For the text-containing cell, return its midpoint in [x, y] coordinate format. 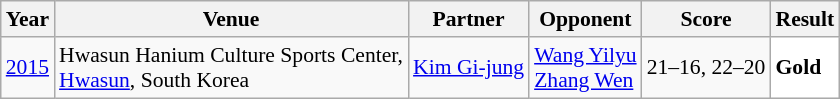
Opponent [586, 19]
21–16, 22–20 [706, 68]
Kim Gi-jung [468, 68]
Gold [804, 68]
Partner [468, 19]
2015 [28, 68]
Result [804, 19]
Wang Yilyu Zhang Wen [586, 68]
Year [28, 19]
Score [706, 19]
Venue [231, 19]
Hwasun Hanium Culture Sports Center,Hwasun, South Korea [231, 68]
